Extract the [X, Y] coordinate from the center of the cell holding the provided text.  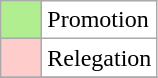
Relegation [100, 58]
Promotion [100, 20]
